Identify which cell holds the provided text, then report its [x, y] central coordinate. 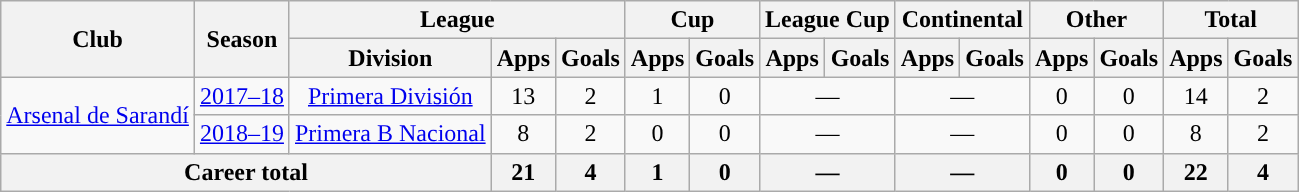
Other [1096, 20]
Club [98, 39]
League Cup [828, 20]
22 [1196, 172]
13 [523, 96]
2018–19 [242, 134]
Cup [692, 20]
Career total [246, 172]
Division [390, 58]
Arsenal de Sarandí [98, 115]
Total [1231, 20]
Continental [962, 20]
Primera División [390, 96]
14 [1196, 96]
League [457, 20]
2017–18 [242, 96]
Primera B Nacional [390, 134]
Season [242, 39]
21 [523, 172]
